Extract the (X, Y) coordinate from the center of the cell holding the provided text.  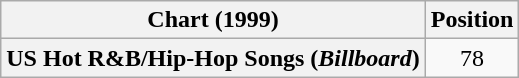
Chart (1999) (213, 20)
US Hot R&B/Hip-Hop Songs (Billboard) (213, 58)
78 (472, 58)
Position (472, 20)
